Return the (x, y) coordinate for the center point of the cell that contains the specified text.  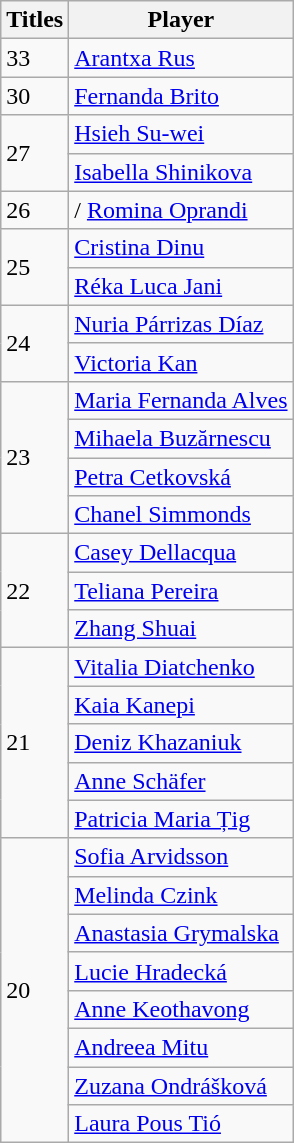
Zhang Shuai (181, 629)
Melinda Czink (181, 895)
Petra Cetkovská (181, 477)
21 (35, 743)
Deniz Khazaniuk (181, 743)
26 (35, 210)
Andreea Mitu (181, 1047)
Mihaela Buzărnescu (181, 438)
25 (35, 267)
Teliana Pereira (181, 591)
Laura Pous Tió (181, 1124)
20 (35, 990)
Kaia Kanepi (181, 705)
30 (35, 96)
Anne Schäfer (181, 781)
Chanel Simmonds (181, 515)
24 (35, 343)
Anne Keothavong (181, 1009)
/ Romina Oprandi (181, 210)
Anastasia Grymalska (181, 933)
Vitalia Diatchenko (181, 667)
Lucie Hradecká (181, 971)
27 (35, 153)
Arantxa Rus (181, 58)
23 (35, 457)
Réka Luca Jani (181, 286)
Player (181, 20)
Cristina Dinu (181, 248)
Fernanda Brito (181, 96)
Titles (35, 20)
Sofia Arvidsson (181, 857)
Hsieh Su-wei (181, 134)
Patricia Maria Țig (181, 819)
Victoria Kan (181, 362)
Nuria Párrizas Díaz (181, 324)
Zuzana Ondrášková (181, 1085)
Isabella Shinikova (181, 172)
22 (35, 591)
Casey Dellacqua (181, 553)
Maria Fernanda Alves (181, 400)
33 (35, 58)
